Search for the cell housing the specified text and yield its [x, y] center coordinate. 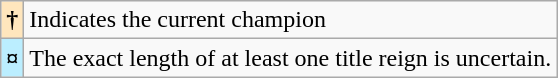
The exact length of at least one title reign is uncertain. [290, 58]
† [12, 20]
¤ [12, 58]
Indicates the current champion [290, 20]
